Identify which cell holds the provided text, then report its [x, y] central coordinate. 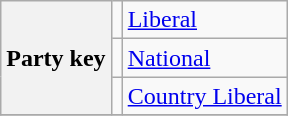
Party key [56, 58]
Liberal [204, 20]
National [204, 58]
Country Liberal [204, 96]
